Scan for the cell matching the given text and deliver its (x, y) coordinate at center. 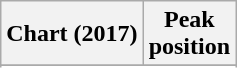
Peakposition (189, 34)
Chart (2017) (72, 34)
